From the cell containing the given text, extract its center point as (x, y) coordinate. 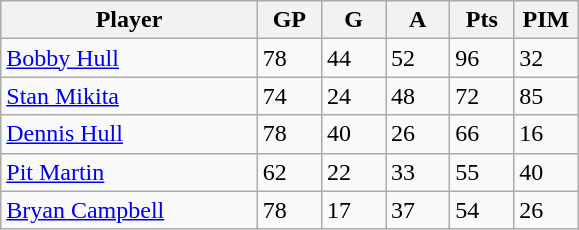
44 (353, 58)
A (418, 20)
Pts (482, 20)
66 (482, 134)
Bryan Campbell (130, 210)
74 (289, 96)
85 (546, 96)
96 (482, 58)
62 (289, 172)
54 (482, 210)
33 (418, 172)
52 (418, 58)
G (353, 20)
55 (482, 172)
Player (130, 20)
32 (546, 58)
Dennis Hull (130, 134)
PIM (546, 20)
Pit Martin (130, 172)
17 (353, 210)
72 (482, 96)
Bobby Hull (130, 58)
Stan Mikita (130, 96)
24 (353, 96)
22 (353, 172)
37 (418, 210)
GP (289, 20)
48 (418, 96)
16 (546, 134)
